Provide the [X, Y] coordinate of the cell's center where the given text is located.  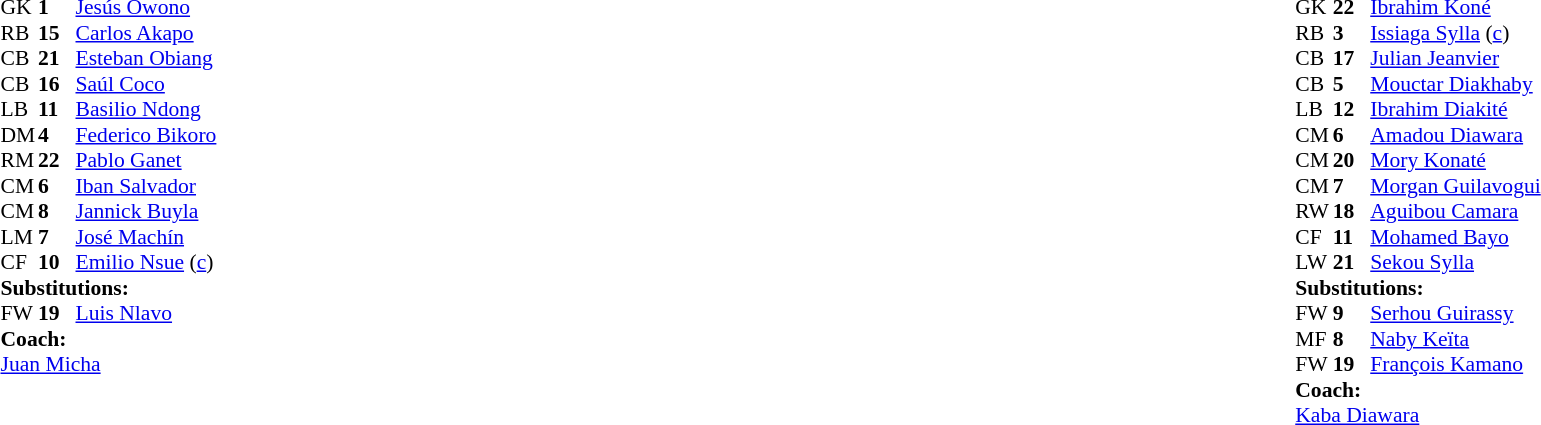
Jannick Buyla [146, 211]
DM [19, 135]
LM [19, 237]
Emilio Nsue (c) [146, 263]
Luis Nlavo [146, 313]
Naby Keïta [1455, 339]
Morgan Guilavogui [1455, 186]
Julian Jeanvier [1455, 59]
François Kamano [1455, 365]
Juan Micha [108, 365]
Federico Bikoro [146, 135]
Ibrahim Diakité [1455, 109]
12 [1352, 109]
Basilio Ndong [146, 109]
Serhou Guirassy [1455, 313]
LW [1314, 263]
Carlos Akapo [146, 33]
RM [19, 161]
5 [1352, 84]
10 [57, 263]
Saúl Coco [146, 84]
MF [1314, 339]
22 [57, 161]
Mory Konaté [1455, 161]
Mohamed Bayo [1455, 237]
Issiaga Sylla (c) [1455, 33]
15 [57, 33]
Iban Salvador [146, 186]
Amadou Diawara [1455, 135]
4 [57, 135]
9 [1352, 313]
RW [1314, 211]
3 [1352, 33]
20 [1352, 161]
17 [1352, 59]
Mouctar Diakhaby [1455, 84]
Sekou Sylla [1455, 263]
Aguibou Camara [1455, 211]
18 [1352, 211]
Esteban Obiang [146, 59]
Pablo Ganet [146, 161]
José Machín [146, 237]
16 [57, 84]
